Scan for the cell matching the given text and deliver its (x, y) coordinate at center. 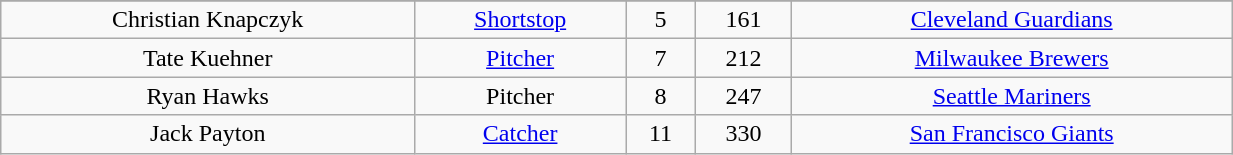
Cleveland Guardians (1012, 20)
San Francisco Giants (1012, 134)
212 (743, 58)
Shortstop (520, 20)
5 (661, 20)
Jack Payton (208, 134)
161 (743, 20)
Catcher (520, 134)
Tate Kuehner (208, 58)
Christian Knapczyk (208, 20)
Milwaukee Brewers (1012, 58)
11 (661, 134)
7 (661, 58)
Seattle Mariners (1012, 96)
Ryan Hawks (208, 96)
8 (661, 96)
330 (743, 134)
247 (743, 96)
